Pinpoint the cell where the given text exists, returning its (x, y) midpoint coordinate. 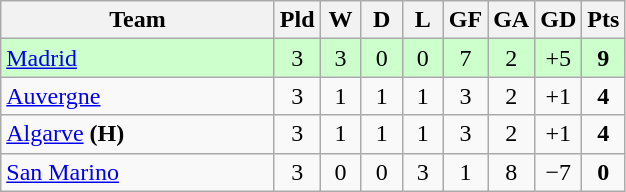
Madrid (138, 58)
Pld (297, 20)
D (382, 20)
Team (138, 20)
+5 (558, 58)
7 (465, 58)
9 (604, 58)
Algarve (H) (138, 134)
Auvergne (138, 96)
−7 (558, 172)
W (340, 20)
8 (512, 172)
GD (558, 20)
Pts (604, 20)
L (422, 20)
San Marino (138, 172)
GF (465, 20)
GA (512, 20)
